For the text-containing cell, return its midpoint in (X, Y) coordinate format. 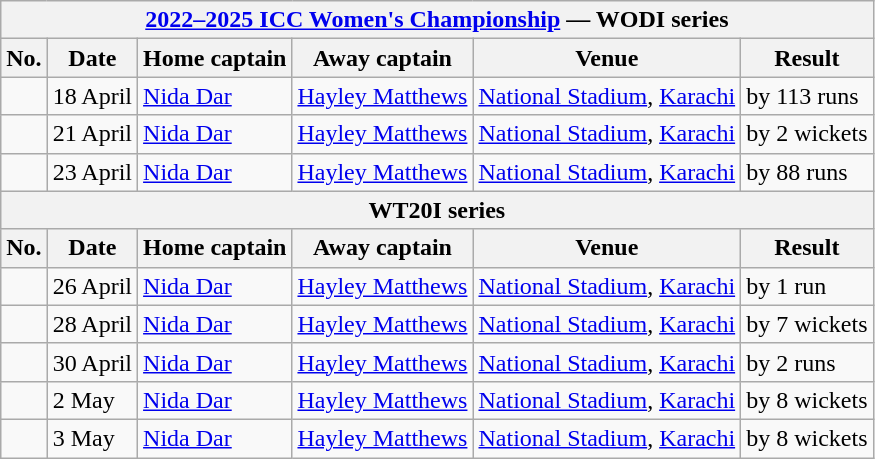
18 April (92, 96)
28 April (92, 324)
23 April (92, 172)
30 April (92, 362)
2 May (92, 400)
21 April (92, 134)
WT20I series (437, 210)
2022–2025 ICC Women's Championship — WODI series (437, 20)
3 May (92, 438)
by 7 wickets (807, 324)
by 1 run (807, 286)
by 88 runs (807, 172)
by 113 runs (807, 96)
by 2 wickets (807, 134)
26 April (92, 286)
by 2 runs (807, 362)
